From the cell containing the given text, extract its center point as [X, Y] coordinate. 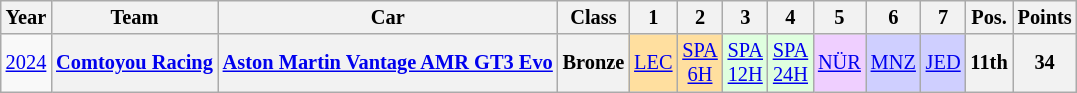
Bronze [594, 63]
3 [746, 17]
2024 [26, 63]
34 [1045, 63]
Year [26, 17]
SPA6H [700, 63]
JED [944, 63]
Team [134, 17]
MNZ [894, 63]
7 [944, 17]
SPA24H [790, 63]
Points [1045, 17]
Class [594, 17]
NÜR [840, 63]
SPA12H [746, 63]
Aston Martin Vantage AMR GT3 Evo [388, 63]
5 [840, 17]
Car [388, 17]
11th [990, 63]
4 [790, 17]
Pos. [990, 17]
LEC [653, 63]
2 [700, 17]
6 [894, 17]
Comtoyou Racing [134, 63]
1 [653, 17]
